Capture the cell that displays the provided text and extract its [x, y] central coordinate. 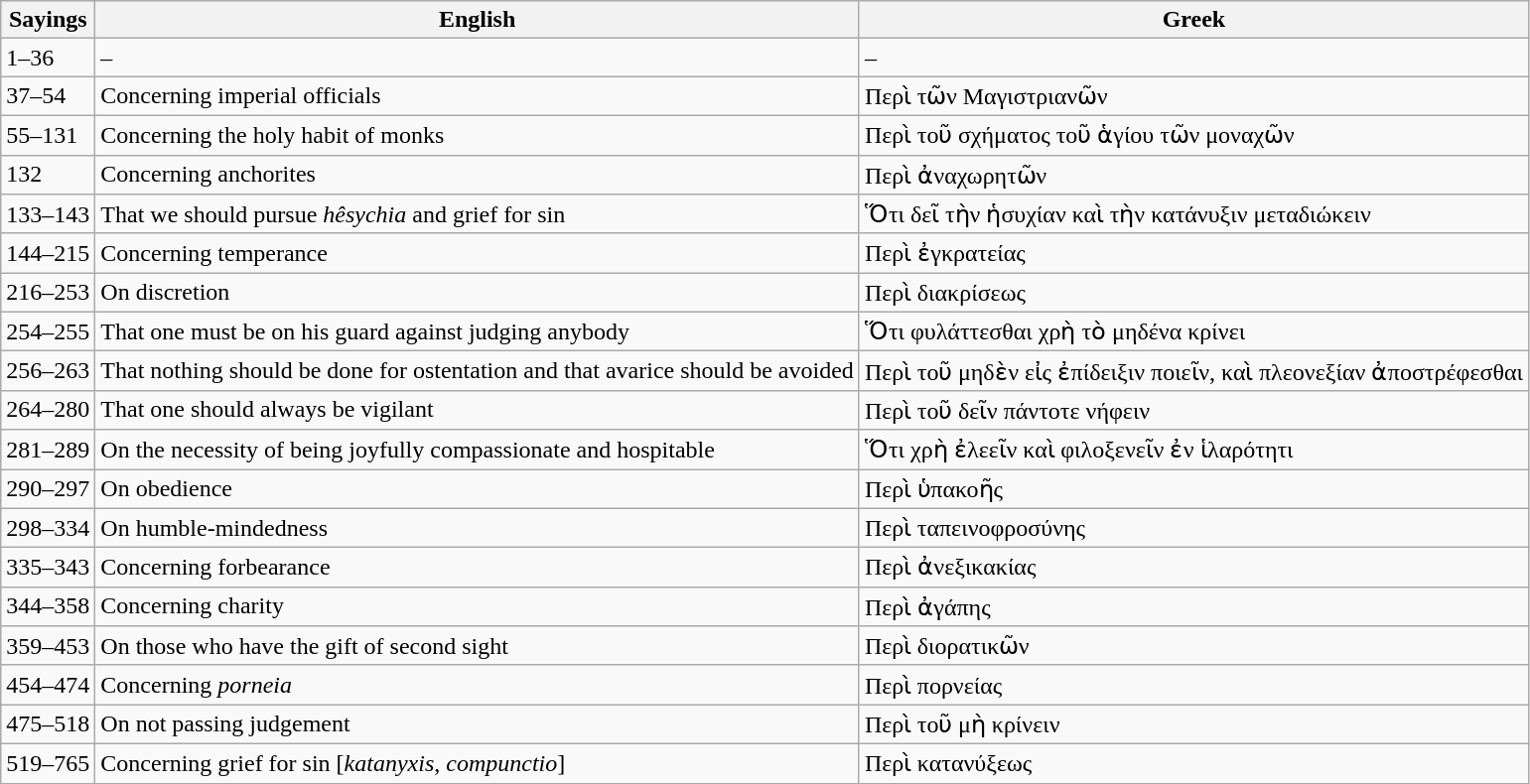
On not passing judgement [478, 724]
Concerning porneia [478, 685]
Περὶ τοῦ μηδὲν εἰς ἐπίδειξιν ποιεῖν, καὶ πλεονεξίαν ἀποστρέφεσθαι [1193, 371]
Περὶ διορατικῶν [1193, 646]
37–54 [48, 96]
344–358 [48, 606]
Περὶ ἀναχωρητῶν [1193, 175]
144–215 [48, 253]
Concerning anchorites [478, 175]
216–253 [48, 293]
264–280 [48, 410]
Περὶ κατανύξεως [1193, 763]
Περὶ ὑπακοῆς [1193, 488]
That we should pursue hêsychia and grief for sin [478, 214]
Concerning forbearance [478, 568]
254–255 [48, 331]
256–263 [48, 371]
Περὶ ἀγάπης [1193, 606]
Περὶ ἐγκρατείας [1193, 253]
Concerning imperial officials [478, 96]
Περὶ ταπεινοφροσύνης [1193, 528]
Ὅτι φυλάττεσθαι χρὴ τὸ μηδένα κρίνει [1193, 331]
Περὶ διακρίσεως [1193, 293]
That one must be on his guard against judging anybody [478, 331]
1–36 [48, 58]
Greek [1193, 20]
On those who have the gift of second sight [478, 646]
Περὶ τοῦ μὴ κρίνειν [1193, 724]
359–453 [48, 646]
That one should always be vigilant [478, 410]
Concerning temperance [478, 253]
281–289 [48, 450]
335–343 [48, 568]
475–518 [48, 724]
Περὶ ἀνεξικακίας [1193, 568]
English [478, 20]
Concerning charity [478, 606]
Concerning the holy habit of monks [478, 135]
Ὅτι χρὴ ἐλεεῖν καὶ φιλοξενεῖν ἐν ἱλαρότητι [1193, 450]
On humble-mindedness [478, 528]
Sayings [48, 20]
Ὅτι δεῖ τὴν ἡσυχίαν καὶ τὴν κατάνυξιν μεταδιώκειν [1193, 214]
On discretion [478, 293]
That nothing should be done for ostentation and that avarice should be avoided [478, 371]
519–765 [48, 763]
Περὶ πορνείας [1193, 685]
Περὶ τοῦ δεῖν πάντοτε νήφειν [1193, 410]
Concerning grief for sin [katanyxis, compunctio] [478, 763]
55–131 [48, 135]
454–474 [48, 685]
290–297 [48, 488]
Περὶ τοῦ σχήματος τοῦ ἁγίου τῶν μοναχῶν [1193, 135]
133–143 [48, 214]
On the necessity of being joyfully compassionate and hospitable [478, 450]
On obedience [478, 488]
298–334 [48, 528]
132 [48, 175]
Περὶ τῶν Μαγιστριανῶν [1193, 96]
